Scan for the cell matching the given text and deliver its [x, y] coordinate at center. 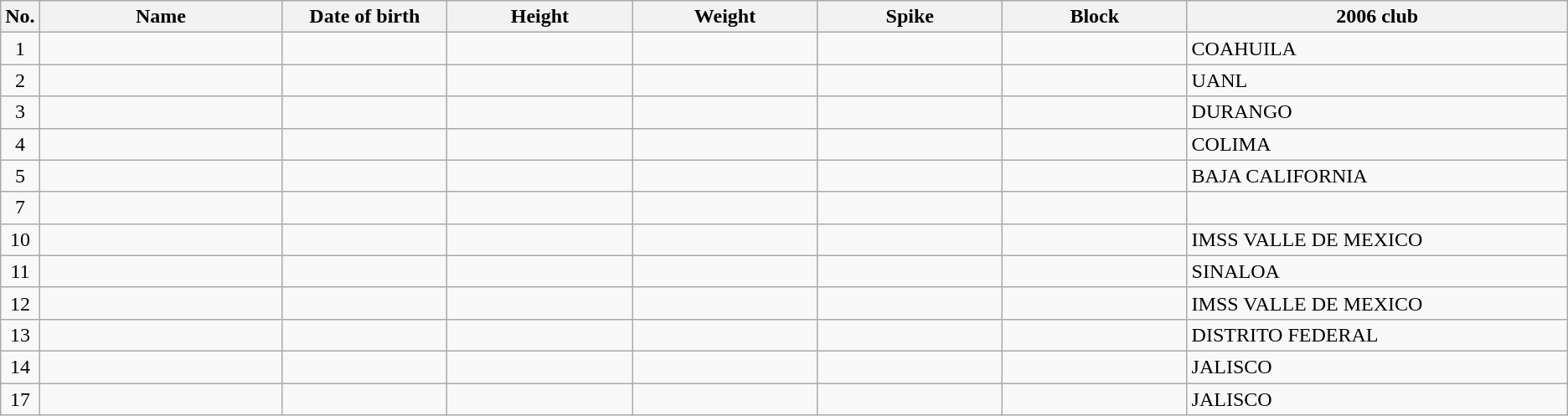
DURANGO [1377, 112]
COLIMA [1377, 144]
SINALOA [1377, 271]
Block [1096, 17]
7 [20, 208]
Spike [910, 17]
2006 club [1377, 17]
UANL [1377, 80]
1 [20, 49]
10 [20, 239]
Height [539, 17]
2 [20, 80]
No. [20, 17]
4 [20, 144]
Name [161, 17]
BAJA CALIFORNIA [1377, 176]
5 [20, 176]
Date of birth [365, 17]
3 [20, 112]
11 [20, 271]
DISTRITO FEDERAL [1377, 335]
14 [20, 367]
Weight [725, 17]
12 [20, 303]
17 [20, 399]
COAHUILA [1377, 49]
13 [20, 335]
